Output the (x, y) coordinate of the center of the cell containing the given text.  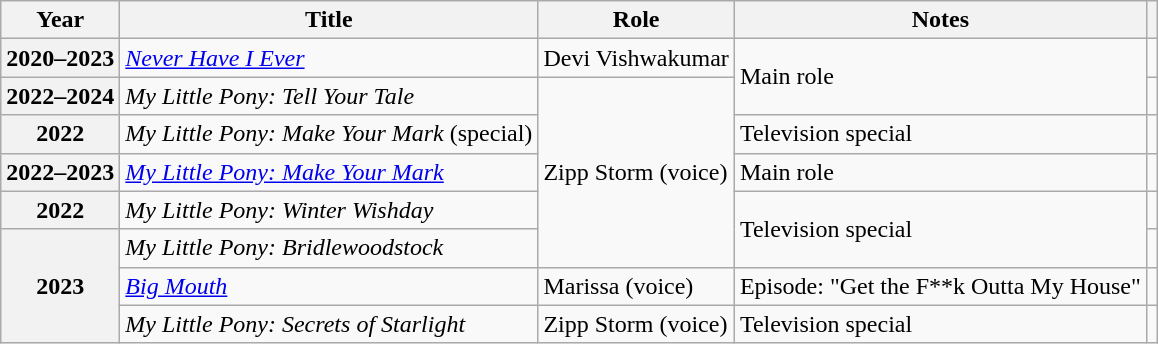
My Little Pony: Make Your Mark (special) (329, 134)
2020–2023 (60, 58)
My Little Pony: Winter Wishday (329, 210)
Title (329, 20)
Marissa (voice) (636, 286)
2022–2024 (60, 96)
Role (636, 20)
Episode: "Get the F**k Outta My House" (940, 286)
My Little Pony: Bridlewoodstock (329, 248)
My Little Pony: Make Your Mark (329, 172)
Never Have I Ever (329, 58)
Devi Vishwakumar (636, 58)
My Little Pony: Tell Your Tale (329, 96)
Big Mouth (329, 286)
My Little Pony: Secrets of Starlight (329, 324)
Notes (940, 20)
2023 (60, 286)
Year (60, 20)
2022–2023 (60, 172)
